Extract the (X, Y) coordinate from the center of the cell holding the provided text.  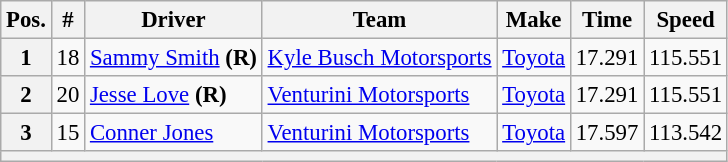
Pos. (26, 20)
3 (26, 133)
17.597 (606, 133)
Make (534, 20)
15 (68, 133)
113.542 (686, 133)
Driver (174, 20)
# (68, 20)
2 (26, 95)
Jesse Love (R) (174, 95)
18 (68, 58)
1 (26, 58)
Conner Jones (174, 133)
Speed (686, 20)
Team (380, 20)
Kyle Busch Motorsports (380, 58)
20 (68, 95)
Sammy Smith (R) (174, 58)
Time (606, 20)
